From the cell containing the given text, extract its center point as (X, Y) coordinate. 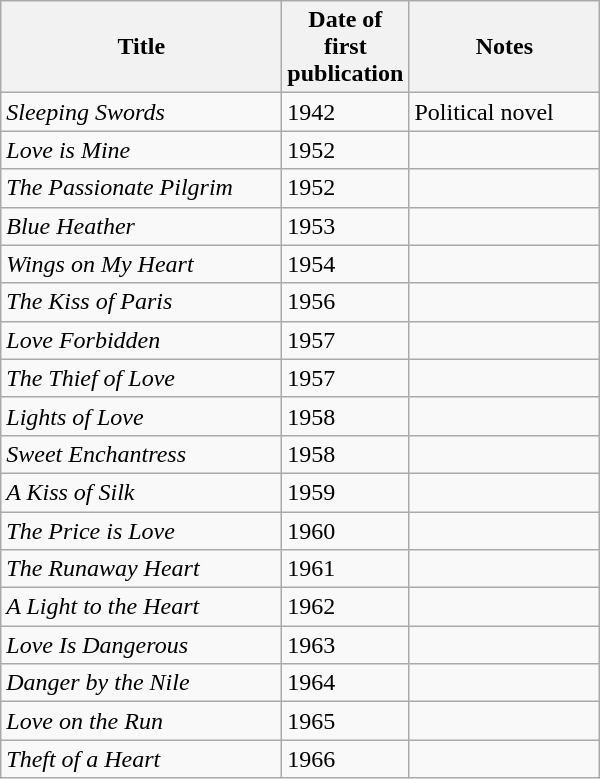
The Passionate Pilgrim (142, 188)
1963 (346, 645)
Title (142, 47)
1960 (346, 531)
Love on the Run (142, 721)
1956 (346, 302)
1953 (346, 226)
Love is Mine (142, 150)
Lights of Love (142, 416)
Sleeping Swords (142, 112)
The Kiss of Paris (142, 302)
1964 (346, 683)
1961 (346, 569)
1966 (346, 759)
Wings on My Heart (142, 264)
Date of firstpublication (346, 47)
Theft of a Heart (142, 759)
Notes (504, 47)
1962 (346, 607)
Love Forbidden (142, 340)
The Runaway Heart (142, 569)
1942 (346, 112)
The Thief of Love (142, 378)
Blue Heather (142, 226)
The Price is Love (142, 531)
Political novel (504, 112)
Love Is Dangerous (142, 645)
1959 (346, 492)
Sweet Enchantress (142, 454)
A Kiss of Silk (142, 492)
A Light to the Heart (142, 607)
1954 (346, 264)
Danger by the Nile (142, 683)
1965 (346, 721)
